Return the [x, y] coordinate for the center point of the cell that contains the specified text.  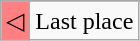
Last place [84, 21]
◁ [16, 21]
